Capture the cell that displays the provided text and extract its [X, Y] central coordinate. 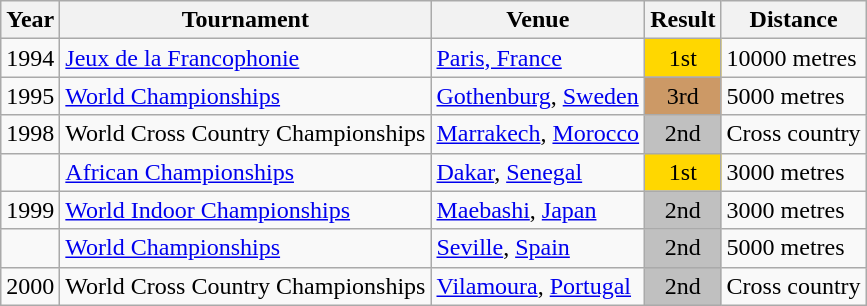
1999 [30, 210]
1995 [30, 96]
Dakar, Senegal [538, 172]
Result [683, 20]
Year [30, 20]
1994 [30, 58]
Tournament [246, 20]
3rd [683, 96]
1998 [30, 134]
10000 metres [794, 58]
African Championships [246, 172]
Jeux de la Francophonie [246, 58]
Venue [538, 20]
Distance [794, 20]
Gothenburg, Sweden [538, 96]
2000 [30, 286]
Marrakech, Morocco [538, 134]
Maebashi, Japan [538, 210]
Seville, Spain [538, 248]
Vilamoura, Portugal [538, 286]
World Indoor Championships [246, 210]
Paris, France [538, 58]
